Search for the cell housing the specified text and yield its (X, Y) center coordinate. 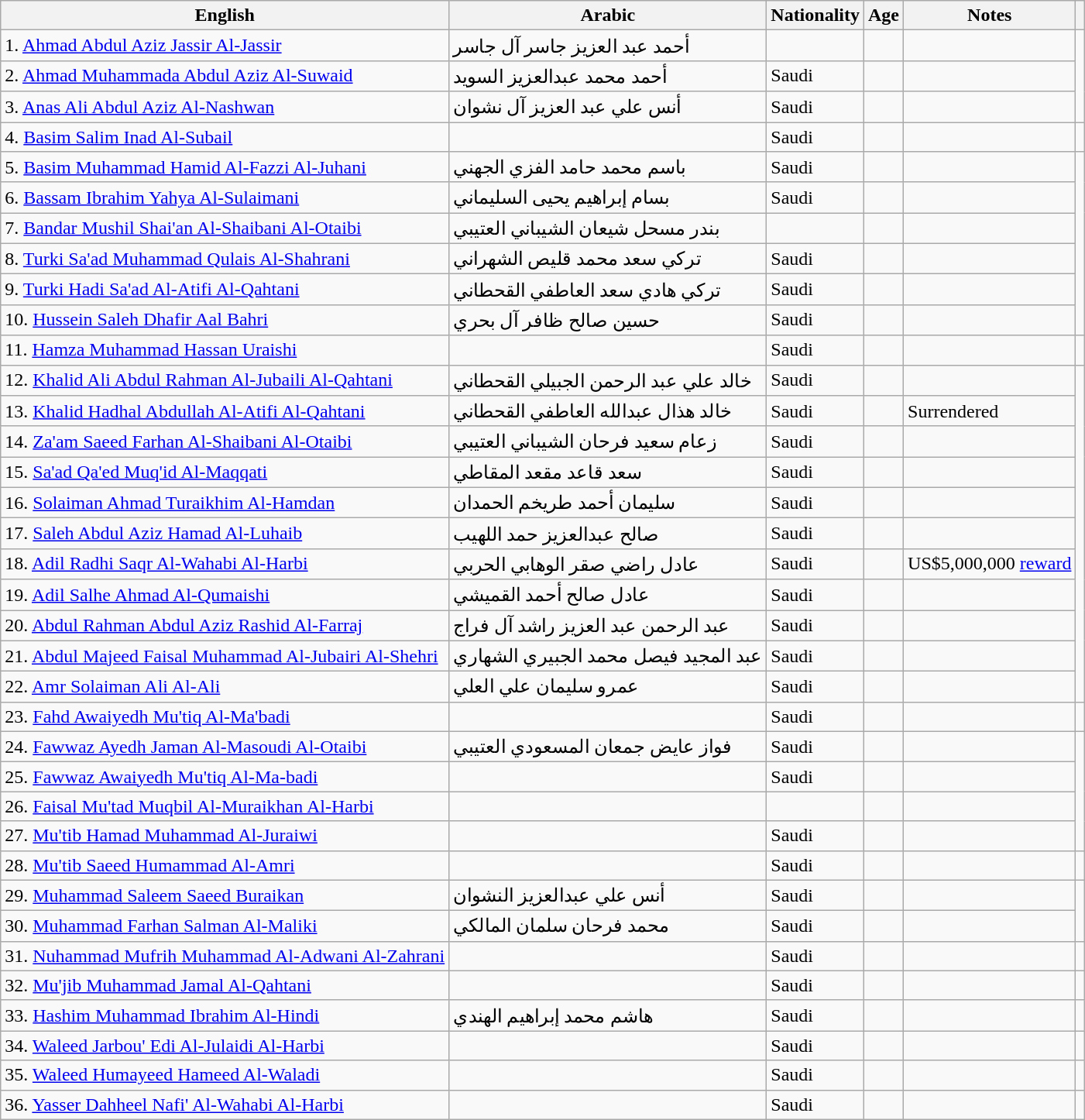
6. Bassam Ibrahim Yahya Al-Sulaimani (225, 198)
24. Fawwaz Ayedh Jaman Al-Masoudi Al-Otaibi (225, 747)
خالد علي عبد الرحمن الجبيلي القحطاني (608, 380)
34. Waleed Jarbou' Edi Al-Julaidi Al-Harbi (225, 1046)
16. Solaiman Ahmad Turaikhim Al-Hamdan (225, 503)
2. Ahmad Muhammada Abdul Aziz Al-Suwaid (225, 76)
فواز عايض جمعان المسعودي العتيبي (608, 747)
بندر مسحل شيعان الشيباني العتيبي (608, 228)
أنس علي عبدالعزيز النشوان (608, 895)
23. Fahd Awaiyedh Mu'tiq Al-Ma'badi (225, 716)
35. Waleed Humayeed Hameed Al-Waladi (225, 1075)
أنس علي عبد العزيز آل نشوان (608, 107)
12. Khalid Ali Abdul Rahman Al-Jubaili Al-Qahtani (225, 380)
بسام إبراهيم يحيى السليماني (608, 198)
Age (884, 15)
Nationality (815, 15)
4. Basim Salim Inad Al-Subail (225, 137)
Notes (990, 15)
3. Anas Ali Abdul Aziz Al-Nashwan (225, 107)
1. Ahmad Abdul Aziz Jassir Al-Jassir (225, 46)
21. Abdul Majeed Faisal Muhammad Al-Jubairi Al-Shehri (225, 656)
36. Yasser Dahheel Nafi' Al-Wahabi Al-Harbi (225, 1105)
عمرو سليمان علي العلي (608, 687)
20. Abdul Rahman Abdul Aziz Rashid Al-Farraj (225, 626)
5. Basim Muhammad Hamid Al-Fazzi Al-Juhani (225, 167)
28. Mu'tib Saeed Humammad Al-Amri (225, 865)
عبد الرحمن عبد العزيز راشد آل فراج (608, 626)
15. Sa'ad Qa'ed Muq'id Al-Maqqati (225, 472)
13. Khalid Hadhal Abdullah Al-Atifi Al-Qahtani (225, 411)
30. Muhammad Farhan Salman Al-Maliki (225, 926)
32. Mu'jib Muhammad Jamal Al-Qahtani (225, 985)
8. Turki Sa'ad Muhammad Qulais Al-Shahrani (225, 259)
عادل راضي صقر الوهابي الحربي (608, 564)
Surrendered (990, 411)
7. Bandar Mushil Shai'an Al-Shaibani Al-Otaibi (225, 228)
محمد فرحان سلمان المالكي (608, 926)
أحمد محمد عبدالعزيز السويد (608, 76)
سليمان أحمد طريخم الحمدان (608, 503)
عادل صالح أحمد القميشي (608, 595)
خالد هذال عبدالله العاطفي القحطاني (608, 411)
تركي سعد محمد قليص الشهراني (608, 259)
حسين صالح ظافر آل بحري (608, 320)
زعام سعيد فرحان الشيباني العتيبي (608, 441)
22. Amr Solaiman Ali Al-Ali (225, 687)
9. Turki Hadi Sa'ad Al-Atifi Al-Qahtani (225, 290)
25. Fawwaz Awaiyedh Mu'tiq Al-Ma-badi (225, 777)
US$5,000,000 reward (990, 564)
31. Nuhammad Mufrih Muhammad Al-Adwani Al-Zahrani (225, 956)
Arabic (608, 15)
سعد قاعد مقعد المقاطي (608, 472)
باسم محمد حامد الفزي الجهني (608, 167)
26. Faisal Mu'tad Muqbil Al-Muraikhan Al-Harbi (225, 806)
14. Za'am Saeed Farhan Al-Shaibani Al-Otaibi (225, 441)
هاشم محمد إبراهيم الهندي (608, 1015)
أحمد عبد العزيز جاسر آل جاسر (608, 46)
27. Mu'tib Hamad Muhammad Al-Juraiwi (225, 836)
English (225, 15)
صالح عبدالعزيز حمد اللهيب (608, 534)
تركي هادي سعد العاطفي القحطاني (608, 290)
19. Adil Salhe Ahmad Al-Qumaishi (225, 595)
17. Saleh Abdul Aziz Hamad Al-Luhaib (225, 534)
10. Hussein Saleh Dhafir Aal Bahri (225, 320)
29. Muhammad Saleem Saeed Buraikan (225, 895)
عبد المجيد فيصل محمد الجبيري الشهاري (608, 656)
11. Hamza Muhammad Hassan Uraishi (225, 350)
18. Adil Radhi Saqr Al-Wahabi Al-Harbi (225, 564)
33. Hashim Muhammad Ibrahim Al-Hindi (225, 1015)
